From the cell containing the given text, extract its center point as (X, Y) coordinate. 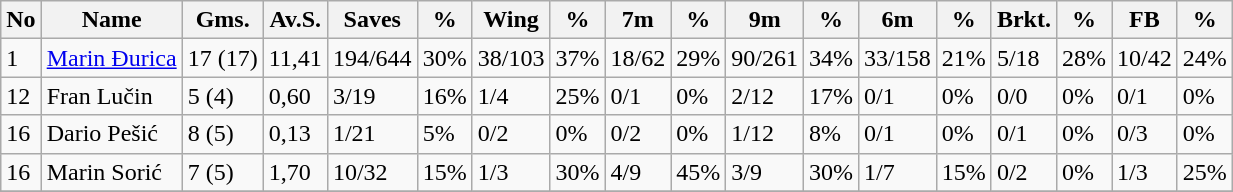
1/7 (898, 172)
21% (964, 58)
194/644 (372, 58)
0,60 (295, 96)
1/4 (511, 96)
10/42 (1145, 58)
Dario Pešić (112, 134)
29% (698, 58)
17 (17) (222, 58)
28% (1084, 58)
1,70 (295, 172)
Wing (511, 20)
45% (698, 172)
11,41 (295, 58)
Brkt. (1024, 20)
Marin Đurica (112, 58)
3/19 (372, 96)
3/9 (765, 172)
37% (578, 58)
8% (832, 134)
2/12 (765, 96)
24% (1204, 58)
No (21, 20)
FB (1145, 20)
9m (765, 20)
5/18 (1024, 58)
6m (898, 20)
7m (638, 20)
38/103 (511, 58)
33/158 (898, 58)
90/261 (765, 58)
4/9 (638, 172)
7 (5) (222, 172)
18/62 (638, 58)
Marin Sorić (112, 172)
Fran Lučin (112, 96)
5% (444, 134)
34% (832, 58)
10/32 (372, 172)
Gms. (222, 20)
8 (5) (222, 134)
12 (21, 96)
1 (21, 58)
0,13 (295, 134)
Name (112, 20)
0/0 (1024, 96)
17% (832, 96)
16% (444, 96)
0/3 (1145, 134)
Av.S. (295, 20)
5 (4) (222, 96)
Saves (372, 20)
1/21 (372, 134)
1/12 (765, 134)
